Return the [X, Y] coordinate for the center point of the cell that contains the specified text.  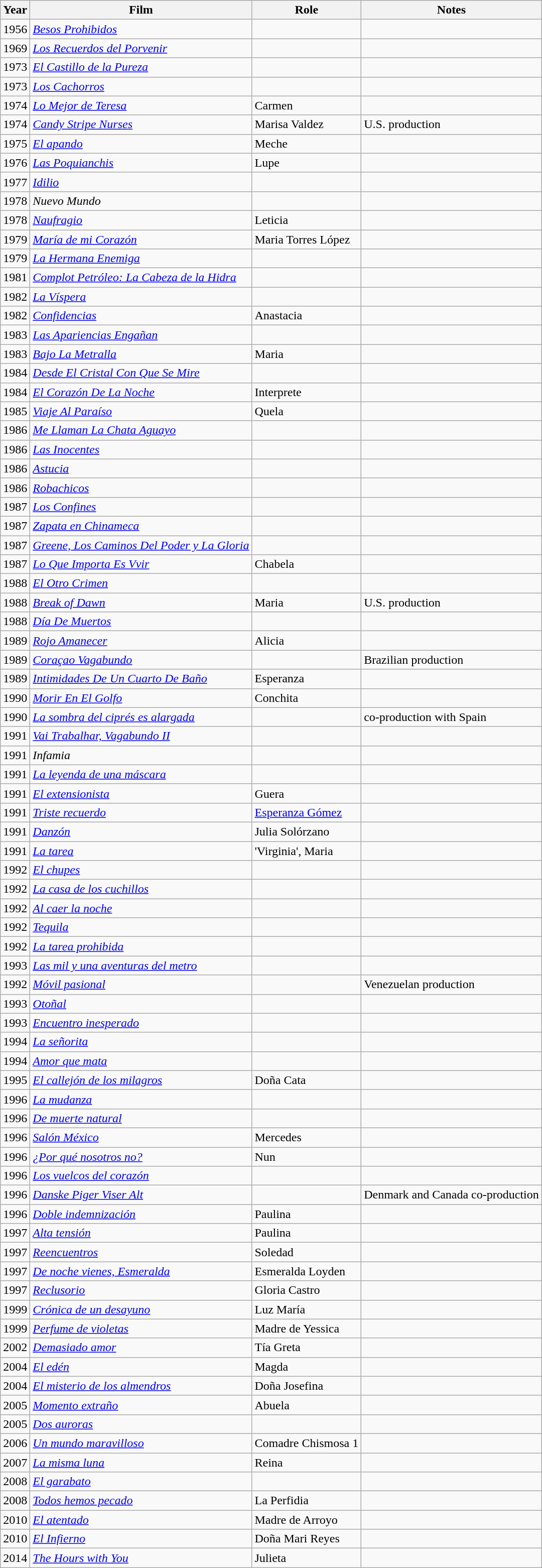
La señorita [141, 1042]
María de mi Corazón [141, 239]
co-production with Spain [452, 717]
Alicia [307, 641]
Infamia [141, 755]
Quela [307, 411]
El callejón de los milagros [141, 1080]
1995 [15, 1080]
Al caer la noche [141, 908]
1969 [15, 48]
Complot Petróleo: La Cabeza de la Hidra [141, 278]
Astucia [141, 468]
Mercedes [307, 1137]
Las mil y una aventuras del metro [141, 966]
La tarea [141, 851]
La misma luna [141, 1463]
El Castillo de la Pureza [141, 67]
Intimidades De Un Cuarto De Baño [141, 679]
1977 [15, 182]
Un mundo maravilloso [141, 1443]
Julieta [307, 1558]
Coraçao Vagabundo [141, 660]
De noche vienes, Esmeralda [141, 1271]
Year [15, 10]
Triste recuerdo [141, 812]
La Víspera [141, 297]
La leyenda de una máscara [141, 774]
Los vuelcos del corazón [141, 1176]
El Corazón De La Noche [141, 392]
Abuela [307, 1405]
Rojo Amanecer [141, 641]
Zapata en Chinameca [141, 526]
La Perfidia [307, 1501]
La casa de los cuchillos [141, 889]
Doble indemnización [141, 1214]
Notes [452, 10]
Guera [307, 793]
Madre de Yessica [307, 1329]
Anastacia [307, 316]
Todos hemos pecado [141, 1501]
Salón México [141, 1137]
¿Por qué nosotros no? [141, 1156]
El atentado [141, 1520]
Perfume de violetas [141, 1329]
Brazilian production [452, 660]
Doña Josefina [307, 1386]
Vai Trabalhar, Vagabundo II [141, 736]
Candy Stripe Nurses [141, 125]
Conchita [307, 698]
Carmen [307, 105]
Dos auroras [141, 1424]
1985 [15, 411]
La tarea prohibida [141, 946]
Reclusorio [141, 1290]
Besos Prohibidos [141, 29]
Las Poquianchis [141, 163]
Nun [307, 1156]
Tequila [141, 927]
Momento extraño [141, 1405]
Crónica de un desayuno [141, 1309]
El apando [141, 144]
Encuentro inesperado [141, 1023]
1976 [15, 163]
2006 [15, 1443]
Los Cachorros [141, 86]
Magda [307, 1367]
El misterio de los almendros [141, 1386]
Viaje Al Paraíso [141, 411]
Venezuelan production [452, 985]
Marisa Valdez [307, 125]
2014 [15, 1558]
Tía Greta [307, 1348]
Gloria Castro [307, 1290]
Amor que mata [141, 1061]
El extensionista [141, 793]
Interprete [307, 392]
Lupe [307, 163]
Móvil pasional [141, 985]
The Hours with You [141, 1558]
Las Apariencias Engañan [141, 335]
1956 [15, 29]
Bajo La Metralla [141, 354]
Naufragio [141, 220]
Los Confines [141, 507]
Chabela [307, 564]
Confidencias [141, 316]
Denmark and Canada co-production [452, 1195]
La mudanza [141, 1099]
1975 [15, 144]
El chupes [141, 870]
Alta tensión [141, 1233]
Break of Dawn [141, 602]
Doña Mari Reyes [307, 1539]
Esperanza [307, 679]
2002 [15, 1348]
1981 [15, 278]
Meche [307, 144]
Film [141, 10]
Me Llaman La Chata Aguayo [141, 430]
Lo Que Importa Es Vvir [141, 564]
Morir En El Golfo [141, 698]
2007 [15, 1463]
La Hermana Enemiga [141, 259]
Desde El Cristal Con Que Se Mire [141, 373]
Las Inocentes [141, 449]
Otoñal [141, 1004]
Madre de Arroyo [307, 1520]
El Otro Crimen [141, 583]
Demasiado amor [141, 1348]
El garabato [141, 1482]
El edén [141, 1367]
Esperanza Gómez [307, 812]
Robachicos [141, 488]
Doña Cata [307, 1080]
De muerte natural [141, 1118]
Danzón [141, 831]
Leticia [307, 220]
Role [307, 10]
'Virginia', Maria [307, 851]
La sombra del ciprés es alargada [141, 717]
Soledad [307, 1252]
Julia Solórzano [307, 831]
Idilio [141, 182]
Día De Muertos [141, 622]
Luz María [307, 1309]
Comadre Chismosa 1 [307, 1443]
El Infierno [141, 1539]
Reencuentros [141, 1252]
Los Recuerdos del Porvenir [141, 48]
Maria Torres López [307, 239]
Nuevo Mundo [141, 201]
Esmeralda Loyden [307, 1271]
Lo Mejor de Teresa [141, 105]
Reina [307, 1463]
Danske Piger Viser Alt [141, 1195]
Greene, Los Caminos Del Poder y La Gloria [141, 545]
